Return [X, Y] of the center of cell containing provided text 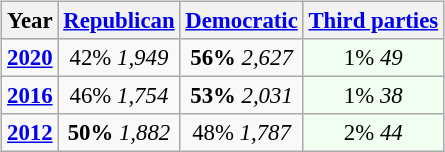
50% 1,882 [119, 133]
Third parties [373, 21]
42% 1,949 [119, 58]
2% 44 [373, 133]
2020 [30, 58]
Republican [119, 21]
1% 38 [373, 96]
53% 2,031 [242, 96]
2012 [30, 133]
46% 1,754 [119, 96]
1% 49 [373, 58]
2016 [30, 96]
48% 1,787 [242, 133]
Year [30, 21]
Democratic [242, 21]
56% 2,627 [242, 58]
